Detect which cell encompasses the target text, then output its (X, Y) center coordinate. 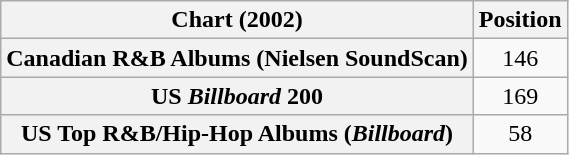
Canadian R&B Albums (Nielsen SoundScan) (238, 58)
169 (520, 96)
Position (520, 20)
146 (520, 58)
US Billboard 200 (238, 96)
58 (520, 134)
Chart (2002) (238, 20)
US Top R&B/Hip-Hop Albums (Billboard) (238, 134)
